Capture the cell that displays the provided text and extract its (X, Y) central coordinate. 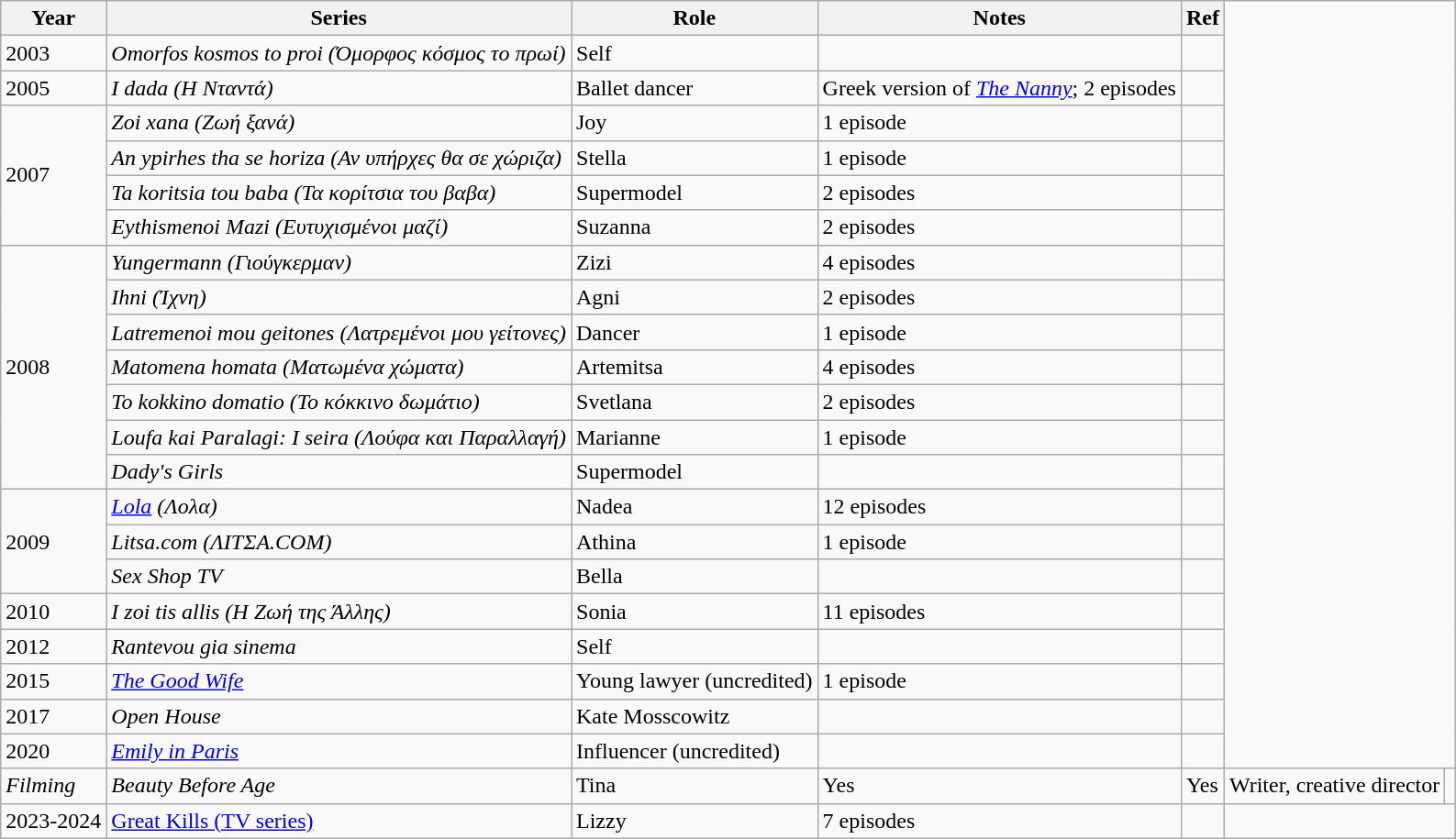
Agni (694, 297)
Nadea (694, 507)
I zoi tis allis (Η Ζωή της Άλλης) (339, 612)
Writer, creative director (1334, 786)
Role (694, 18)
The Good Wife (339, 681)
Omorfos kosmos to proi (Όμορφος κόσμος το πρωί) (339, 53)
Lizzy (694, 821)
Sex Shop TV (339, 577)
Great Kills (TV series) (339, 821)
Ihni (Ίχνη) (339, 297)
Greek version of The Nanny; 2 episodes (999, 88)
Young lawyer (uncredited) (694, 681)
Series (339, 18)
7 episodes (999, 821)
Filming (53, 786)
2017 (53, 716)
Athina (694, 542)
Loufa kai Paralagi: I seira (Λούφα και Παραλλαγή) (339, 437)
Beauty Before Age (339, 786)
2010 (53, 612)
Rantevou gia sinema (339, 646)
Dady's Girls (339, 472)
11 episodes (999, 612)
Tina (694, 786)
Ballet dancer (694, 88)
2023-2024 (53, 821)
Litsa.com (ΛΙΤΣΑ.COM) (339, 542)
2007 (53, 175)
To kokkino domatio (Το κόκκινο δωμάτιο) (339, 402)
Yungermann (Γιούγκερμαν) (339, 262)
Joy (694, 123)
2020 (53, 751)
2009 (53, 542)
2012 (53, 646)
2003 (53, 53)
Kate Mosscowitz (694, 716)
Zoi xana (Ζωή ξανά) (339, 123)
Eythismenoi Mazi (Ευτυχισμένοι μαζί) (339, 227)
I dada (Η Νταντά) (339, 88)
Matomena homata (Ματωμένα χώματα) (339, 367)
Notes (999, 18)
2005 (53, 88)
Emily in Paris (339, 751)
Artemitsa (694, 367)
Ta koritsia tou baba (Τα κορίτσια του βαβα) (339, 193)
Influencer (uncredited) (694, 751)
Latremenoi mou geitones (Λατρεμένοι μου γείτονες) (339, 332)
12 episodes (999, 507)
2015 (53, 681)
Suzanna (694, 227)
Lola (Λoλα) (339, 507)
Stella (694, 158)
Sonia (694, 612)
Ref (1202, 18)
Dancer (694, 332)
An ypirhes tha se horiza (Αν υπήρχες θα σε χώριζα) (339, 158)
Year (53, 18)
Bella (694, 577)
Zizi (694, 262)
Open House (339, 716)
2008 (53, 367)
Marianne (694, 437)
Svetlana (694, 402)
